Pinpoint the cell where the given text exists, returning its (x, y) midpoint coordinate. 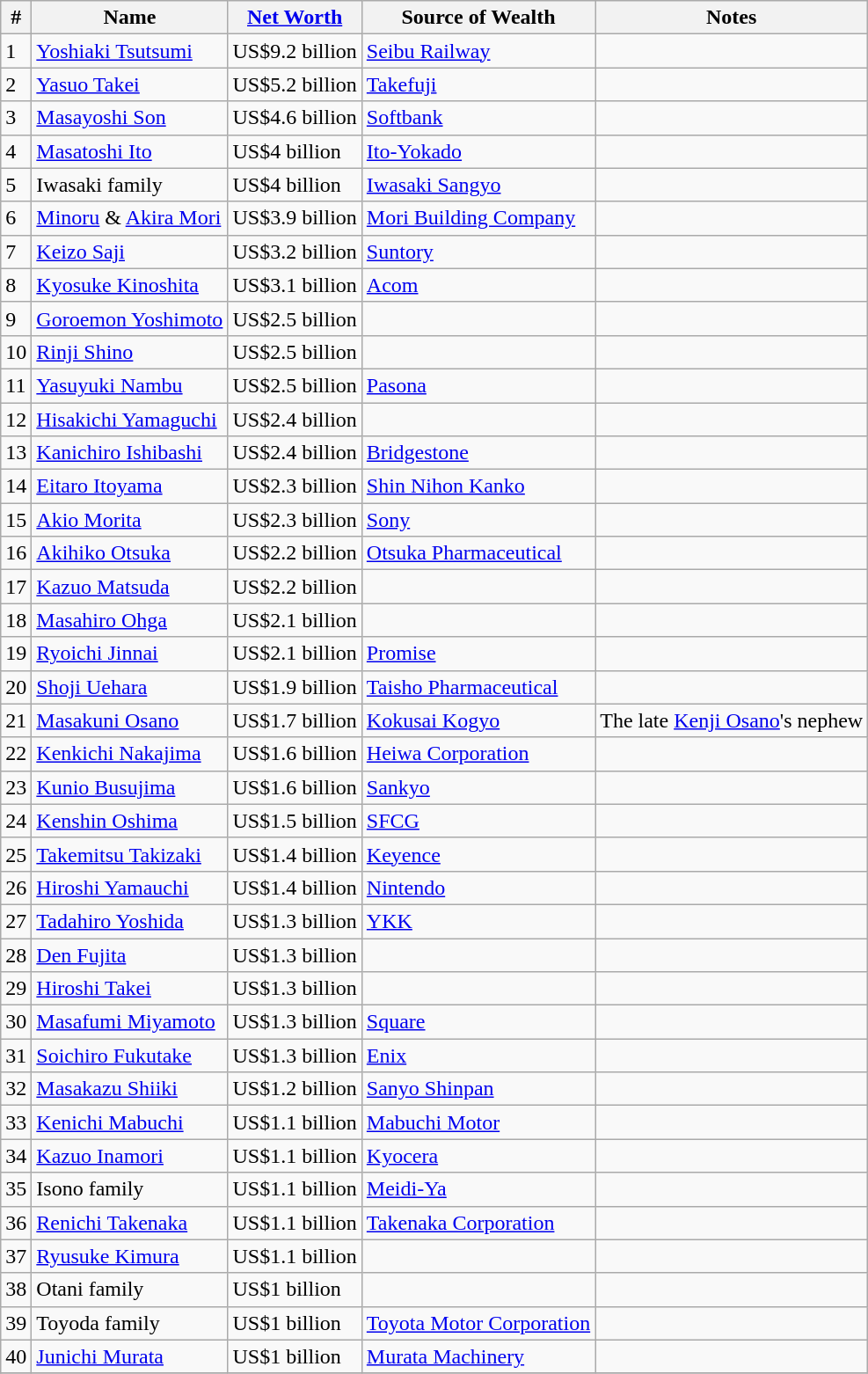
Keyence (478, 854)
Suntory (478, 252)
Sony (478, 520)
Kunio Busujima (130, 787)
US$3.2 billion (295, 252)
Minoru & Akira Mori (130, 218)
Toyoda family (130, 1323)
Taisho Pharmaceutical (478, 687)
19 (16, 654)
20 (16, 687)
Hiroshi Takei (130, 989)
Masakazu Shiiki (130, 1089)
Keizo Saji (130, 252)
YKK (478, 921)
2 (16, 84)
Ryoichi Jinnai (130, 654)
30 (16, 1022)
21 (16, 720)
1 (16, 51)
Yasuo Takei (130, 84)
US$1.2 billion (295, 1089)
Notes (732, 18)
US$1.7 billion (295, 720)
US$5.2 billion (295, 84)
Source of Wealth (478, 18)
28 (16, 954)
17 (16, 587)
31 (16, 1056)
US$3.9 billion (295, 218)
Sankyo (478, 787)
37 (16, 1256)
Rinji Shino (130, 352)
15 (16, 520)
Meidi-Ya (478, 1189)
35 (16, 1189)
13 (16, 453)
Den Fujita (130, 954)
23 (16, 787)
39 (16, 1323)
3 (16, 118)
Akihiko Otsuka (130, 553)
Enix (478, 1056)
Akio Morita (130, 520)
Otsuka Pharmaceutical (478, 553)
Masafumi Miyamoto (130, 1022)
5 (16, 185)
6 (16, 218)
Kenkichi Nakajima (130, 754)
32 (16, 1089)
Iwasaki Sangyo (478, 185)
Renichi Takenaka (130, 1223)
Yasuyuki Nambu (130, 385)
Shoji Uehara (130, 687)
7 (16, 252)
Murata Machinery (478, 1356)
Tadahiro Yoshida (130, 921)
US$1.9 billion (295, 687)
US$9.2 billion (295, 51)
Masayoshi Son (130, 118)
Mori Building Company (478, 218)
Acom (478, 285)
34 (16, 1156)
Name (130, 18)
Iwasaki family (130, 185)
Toyota Motor Corporation (478, 1323)
Nintendo (478, 888)
Hisakichi Yamaguchi (130, 420)
22 (16, 754)
Kenshin Oshima (130, 821)
10 (16, 352)
US$3.1 billion (295, 285)
Kokusai Kogyo (478, 720)
Junichi Murata (130, 1356)
Kenichi Mabuchi (130, 1122)
Promise (478, 654)
Shin Nihon Kanko (478, 486)
Kanichiro Ishibashi (130, 453)
SFCG (478, 821)
Soichiro Fukutake (130, 1056)
12 (16, 420)
26 (16, 888)
Net Worth (295, 18)
Masahiro Ohga (130, 620)
Kyosuke Kinoshita (130, 285)
27 (16, 921)
# (16, 18)
Kazuo Inamori (130, 1156)
25 (16, 854)
Softbank (478, 118)
The late Kenji Osano's nephew (732, 720)
Masakuni Osano (130, 720)
16 (16, 553)
Takefuji (478, 84)
Takemitsu Takizaki (130, 854)
Isono family (130, 1189)
Heiwa Corporation (478, 754)
40 (16, 1356)
Seibu Railway (478, 51)
Ryusuke Kimura (130, 1256)
Takenaka Corporation (478, 1223)
36 (16, 1223)
33 (16, 1122)
9 (16, 318)
29 (16, 989)
8 (16, 285)
Ito-Yokado (478, 151)
Hiroshi Yamauchi (130, 888)
38 (16, 1290)
14 (16, 486)
11 (16, 385)
Otani family (130, 1290)
Kyocera (478, 1156)
Goroemon Yoshimoto (130, 318)
4 (16, 151)
Pasona (478, 385)
Masatoshi Ito (130, 151)
US$4.6 billion (295, 118)
Kazuo Matsuda (130, 587)
Sanyo Shinpan (478, 1089)
24 (16, 821)
Yoshiaki Tsutsumi (130, 51)
Eitaro Itoyama (130, 486)
18 (16, 620)
US$1.5 billion (295, 821)
Mabuchi Motor (478, 1122)
Square (478, 1022)
Bridgestone (478, 453)
